Output the (X, Y) coordinate of the center of the cell containing the given text.  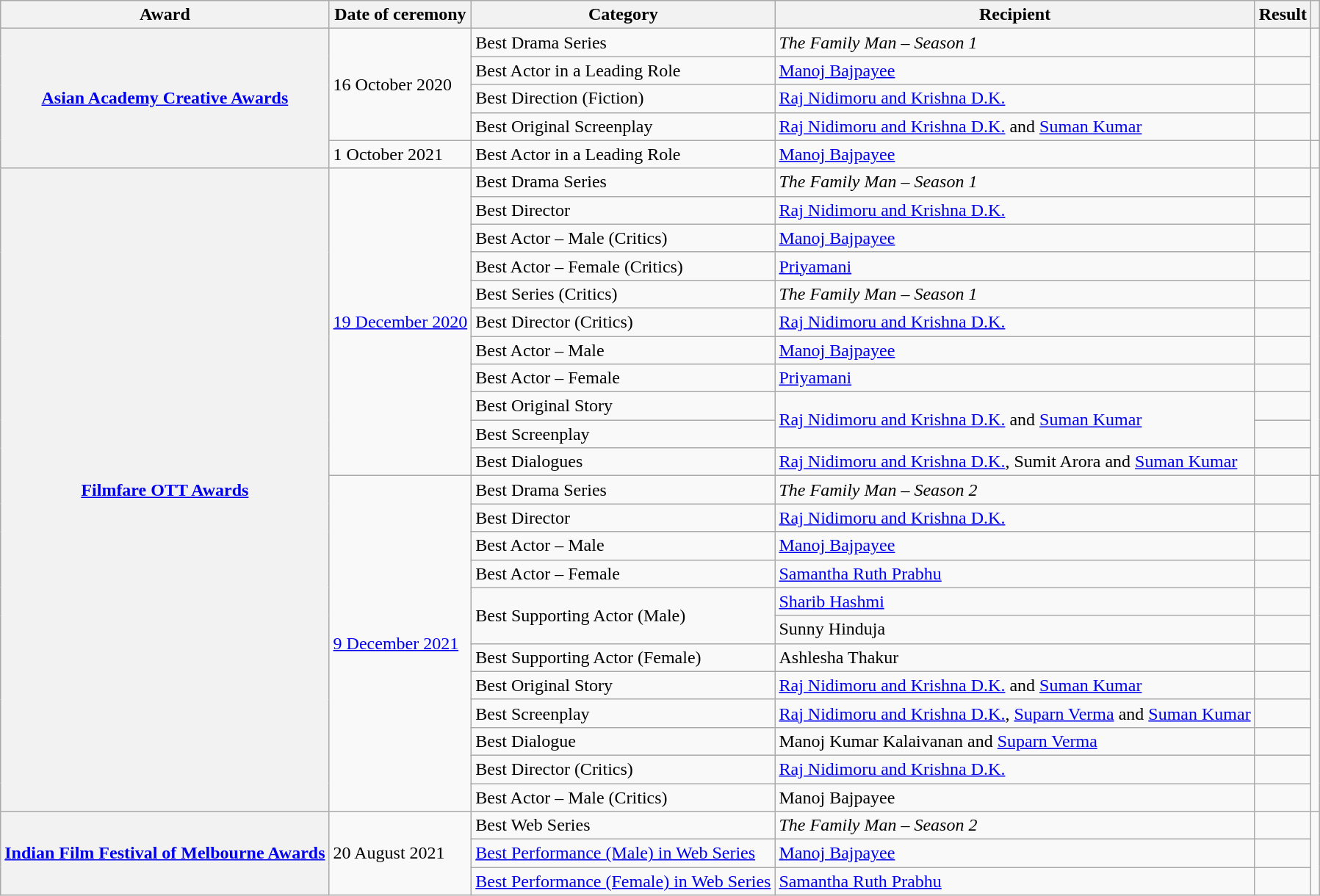
Manoj Kumar Kalaivanan and Suparn Verma (1015, 741)
Filmfare OTT Awards (165, 489)
Best Direction (Fiction) (623, 98)
Raj Nidimoru and Krishna D.K., Suparn Verma and Suman Kumar (1015, 713)
Award (165, 15)
Sunny Hinduja (1015, 629)
Best Series (Critics) (623, 294)
Best Supporting Actor (Male) (623, 615)
1 October 2021 (400, 154)
Asian Academy Creative Awards (165, 98)
Date of ceremony (400, 15)
Category (623, 15)
Best Web Series (623, 825)
20 August 2021 (400, 853)
Best Dialogues (623, 462)
Indian Film Festival of Melbourne Awards (165, 853)
Recipient (1015, 15)
Sharib Hashmi (1015, 601)
19 December 2020 (400, 322)
Raj Nidimoru and Krishna D.K., Sumit Arora and Suman Kumar (1015, 462)
Best Dialogue (623, 741)
Best Performance (Male) in Web Series (623, 853)
Ashlesha Thakur (1015, 657)
Best Performance (Female) in Web Series (623, 881)
Best Supporting Actor (Female) (623, 657)
Result (1283, 15)
Best Actor – Female (Critics) (623, 266)
9 December 2021 (400, 643)
Best Original Screenplay (623, 126)
16 October 2020 (400, 84)
